Return [x, y] of the center of cell containing provided text 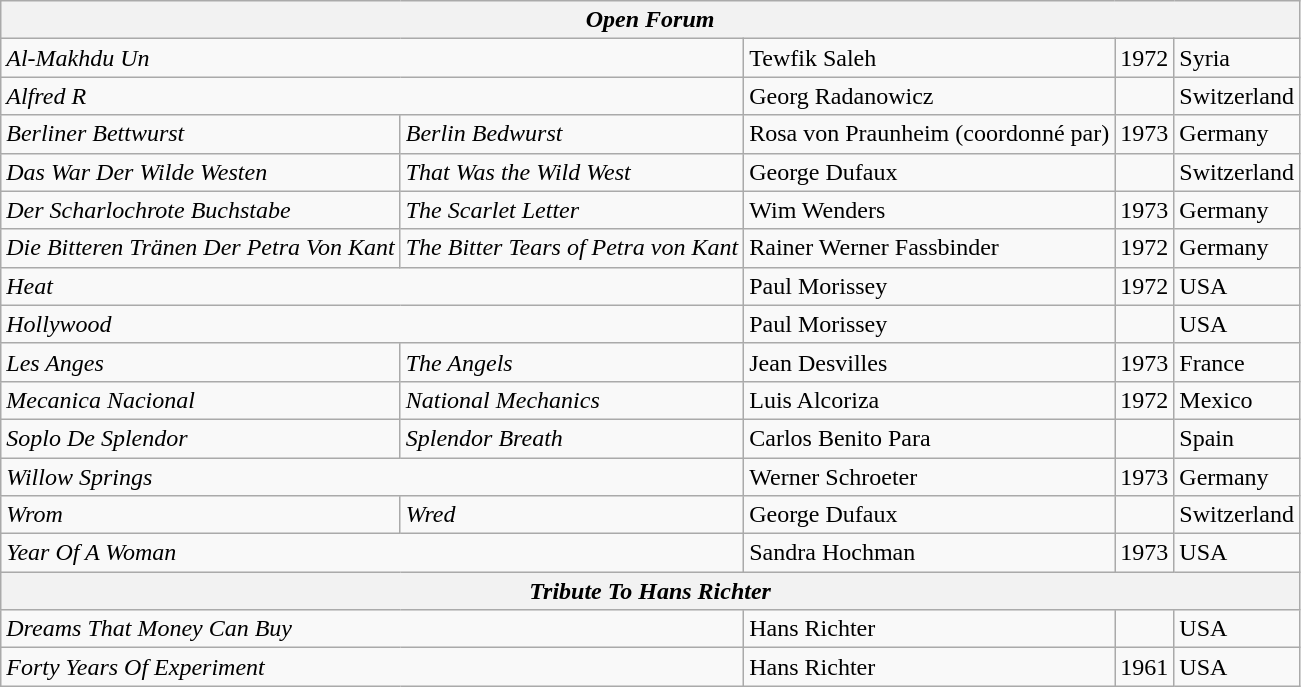
Mecanica Nacional [200, 400]
Willow Springs [372, 477]
Wrom [200, 515]
Splendor Breath [572, 438]
Forty Years Of Experiment [372, 667]
1961 [1144, 667]
Mexico [1237, 400]
Tribute To Hans Richter [650, 591]
Hollywood [372, 324]
Berlin Bedwurst [572, 134]
National Mechanics [572, 400]
That Was the Wild West [572, 172]
Soplo De Splendor [200, 438]
Al-Makhdu Un [372, 58]
Sandra Hochman [930, 553]
The Scarlet Letter [572, 210]
Das War Der Wilde Westen [200, 172]
The Angels [572, 362]
Werner Schroeter [930, 477]
Der Scharlochrote Buchstabe [200, 210]
Wim Wenders [930, 210]
Alfred R [372, 96]
Year Of A Woman [372, 553]
Georg Radanowicz [930, 96]
Dreams That Money Can Buy [372, 629]
Jean Desvilles [930, 362]
Tewfik Saleh [930, 58]
Rosa von Praunheim (coordonné par) [930, 134]
Luis Alcoriza [930, 400]
Berliner Bettwurst [200, 134]
The Bitter Tears of Petra von Kant [572, 248]
Les Anges [200, 362]
Heat [372, 286]
Carlos Benito Para [930, 438]
France [1237, 362]
Open Forum [650, 20]
Wred [572, 515]
Rainer Werner Fassbinder [930, 248]
Syria [1237, 58]
Die Bitteren Tränen Der Petra Von Kant [200, 248]
Spain [1237, 438]
